Determine the (X, Y) coordinate at the center of the cell enclosing the given text.  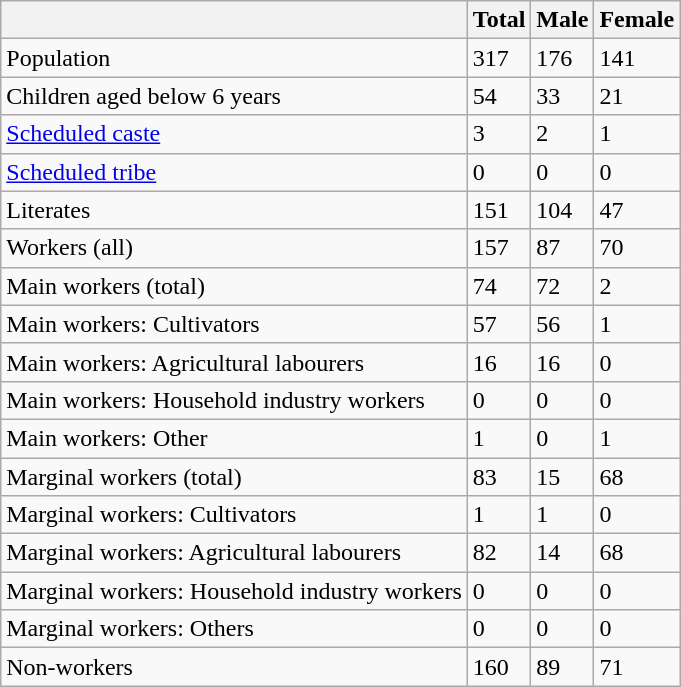
72 (562, 286)
Main workers: Other (234, 438)
151 (499, 210)
Marginal workers: Others (234, 629)
83 (499, 477)
157 (499, 248)
Marginal workers (total) (234, 477)
15 (562, 477)
Main workers (total) (234, 286)
Marginal workers: Agricultural labourers (234, 553)
54 (499, 96)
57 (499, 324)
160 (499, 667)
Scheduled tribe (234, 172)
Population (234, 58)
56 (562, 324)
82 (499, 553)
87 (562, 248)
Scheduled caste (234, 134)
Female (637, 20)
Main workers: Agricultural labourers (234, 362)
104 (562, 210)
176 (562, 58)
47 (637, 210)
74 (499, 286)
14 (562, 553)
141 (637, 58)
70 (637, 248)
Marginal workers: Household industry workers (234, 591)
89 (562, 667)
Non-workers (234, 667)
Main workers: Cultivators (234, 324)
Main workers: Household industry workers (234, 400)
Children aged below 6 years (234, 96)
21 (637, 96)
Marginal workers: Cultivators (234, 515)
Total (499, 20)
Literates (234, 210)
Workers (all) (234, 248)
317 (499, 58)
33 (562, 96)
3 (499, 134)
Male (562, 20)
71 (637, 667)
